Scan for the cell matching the given text and deliver its (x, y) coordinate at center. 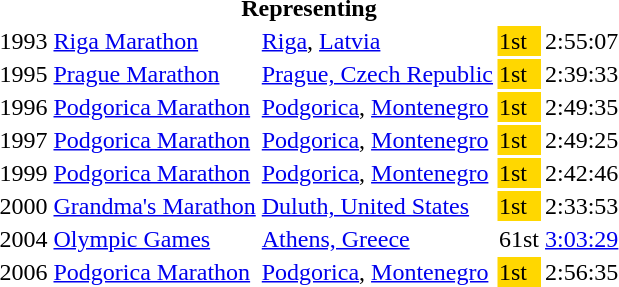
Prague Marathon (154, 74)
Olympic Games (154, 239)
Riga Marathon (154, 41)
Duluth, United States (377, 206)
61st (520, 239)
Prague, Czech Republic (377, 74)
Athens, Greece (377, 239)
Riga, Latvia (377, 41)
Grandma's Marathon (154, 206)
